Output the [x, y] coordinate of the center of the cell containing the given text.  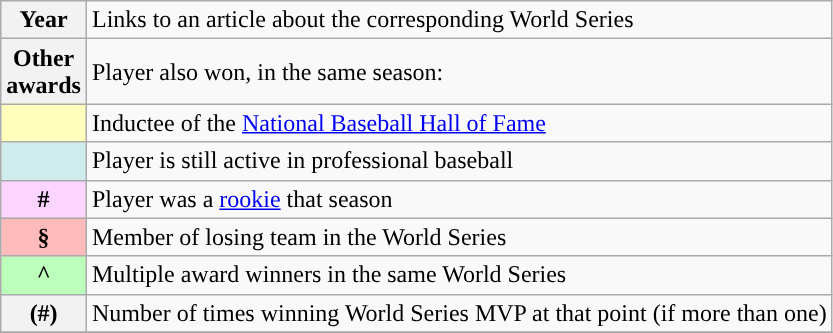
^ [44, 275]
§ [44, 237]
Inductee of the National Baseball Hall of Fame [459, 123]
Otherawards [44, 72]
Player also won, in the same season: [459, 72]
Player is still active in professional baseball [459, 161]
Multiple award winners in the same World Series [459, 275]
Member of losing team in the World Series [459, 237]
Player was a rookie that season [459, 199]
# [44, 199]
Number of times winning World Series MVP at that point (if more than one) [459, 313]
Links to an article about the corresponding World Series [459, 20]
(#) [44, 313]
Year [44, 20]
